Return (X, Y) of the center of cell containing provided text 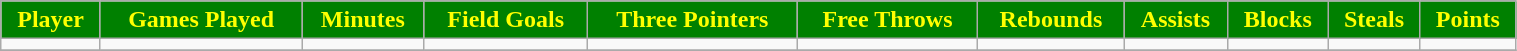
Minutes (363, 20)
Assists (1176, 20)
Games Played (200, 20)
Three Pointers (692, 20)
Steals (1374, 20)
Points (1468, 20)
Blocks (1278, 20)
Free Throws (888, 20)
Field Goals (506, 20)
Rebounds (1051, 20)
Player (51, 20)
